Return [X, Y] of the center of cell containing provided text 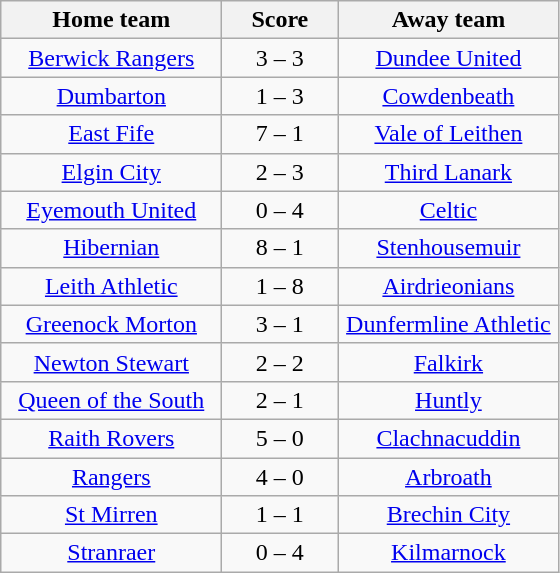
1 – 8 [280, 286]
Brechin City [448, 515]
4 – 0 [280, 477]
Queen of the South [112, 400]
Clachnacuddin [448, 438]
Greenock Morton [112, 324]
Falkirk [448, 362]
Dunfermline Athletic [448, 324]
Stranraer [112, 553]
Newton Stewart [112, 362]
2 – 2 [280, 362]
Raith Rovers [112, 438]
Arbroath [448, 477]
Cowdenbeath [448, 96]
1 – 1 [280, 515]
7 – 1 [280, 134]
Huntly [448, 400]
Celtic [448, 210]
3 – 3 [280, 58]
8 – 1 [280, 248]
Berwick Rangers [112, 58]
Leith Athletic [112, 286]
Eyemouth United [112, 210]
Stenhousemuir [448, 248]
Away team [448, 20]
5 – 0 [280, 438]
Home team [112, 20]
Dumbarton [112, 96]
Rangers [112, 477]
East Fife [112, 134]
3 – 1 [280, 324]
Elgin City [112, 172]
2 – 3 [280, 172]
Kilmarnock [448, 553]
1 – 3 [280, 96]
Third Lanark [448, 172]
Airdrieonians [448, 286]
2 – 1 [280, 400]
Score [280, 20]
Vale of Leithen [448, 134]
Hibernian [112, 248]
St Mirren [112, 515]
Dundee United [448, 58]
